Output the (X, Y) coordinate of the center of the cell containing the given text.  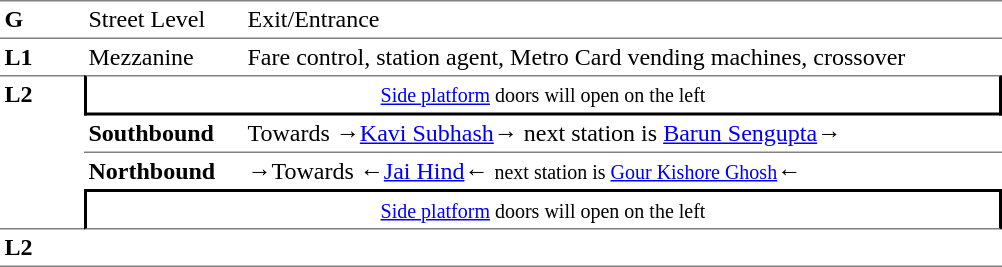
Towards →Kavi Subhash→ next station is Barun Sengupta→ (622, 135)
L1 (42, 57)
Northbound (164, 171)
Southbound (164, 135)
Street Level (164, 20)
Mezzanine (164, 57)
Fare control, station agent, Metro Card vending machines, crossover (622, 57)
→Towards ←Jai Hind← next station is Gour Kishore Ghosh← (622, 171)
G (42, 20)
Exit/Entrance (622, 20)
L2 (42, 152)
